Locate the cell with the specified text and output its (x, y) center coordinate. 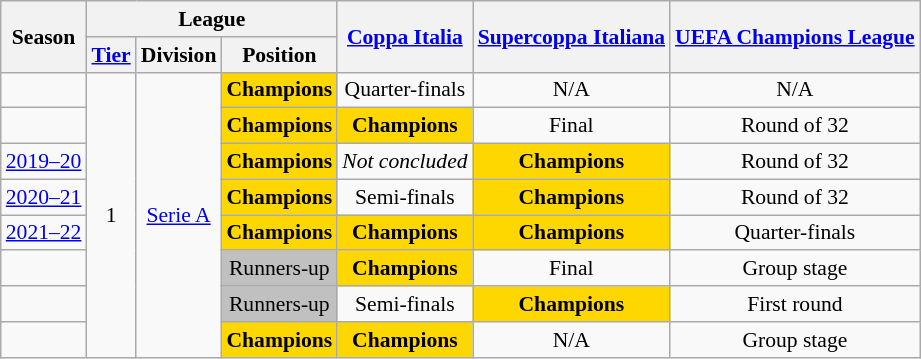
Division (179, 55)
1 (110, 214)
Serie A (179, 214)
Tier (110, 55)
First round (795, 304)
Season (44, 36)
2020–21 (44, 197)
League (212, 19)
Position (279, 55)
Not concluded (404, 162)
2019–20 (44, 162)
Supercoppa Italiana (572, 36)
UEFA Champions League (795, 36)
Coppa Italia (404, 36)
2021–22 (44, 233)
